Scan for the cell matching the given text and deliver its (X, Y) coordinate at center. 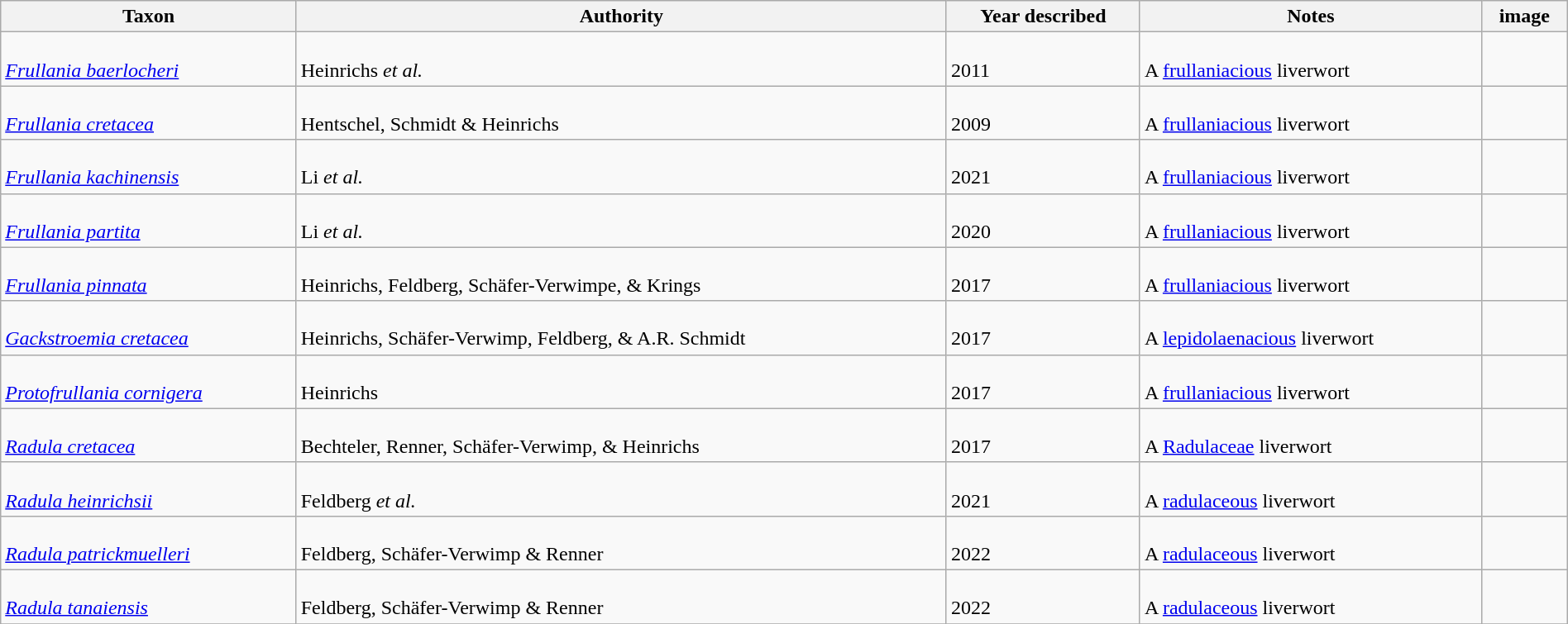
Heinrichs, Schäfer-Verwimp, Feldberg, & A.R. Schmidt (621, 327)
2020 (1043, 220)
Notes (1310, 17)
A lepidolaenacious liverwort (1310, 327)
Frullania partita (149, 220)
Frullania pinnata (149, 274)
Heinrichs, Feldberg, Schäfer-Verwimpe, & Krings (621, 274)
A Radulaceae liverwort (1310, 435)
Protofrullania cornigera (149, 382)
Taxon (149, 17)
Radula patrickmuelleri (149, 542)
Frullania baerlocheri (149, 60)
2009 (1043, 112)
Heinrichs (621, 382)
Hentschel, Schmidt & Heinrichs (621, 112)
Radula tanaiensis (149, 597)
Frullania cretacea (149, 112)
Frullania kachinensis (149, 167)
Authority (621, 17)
Heinrichs et al. (621, 60)
Radula cretacea (149, 435)
Feldberg et al. (621, 489)
image (1524, 17)
Year described (1043, 17)
Bechteler, Renner, Schäfer-Verwimp, & Heinrichs (621, 435)
Radula heinrichsii (149, 489)
2011 (1043, 60)
Gackstroemia cretacea (149, 327)
